Output the (x, y) coordinate of the center of the cell containing the given text.  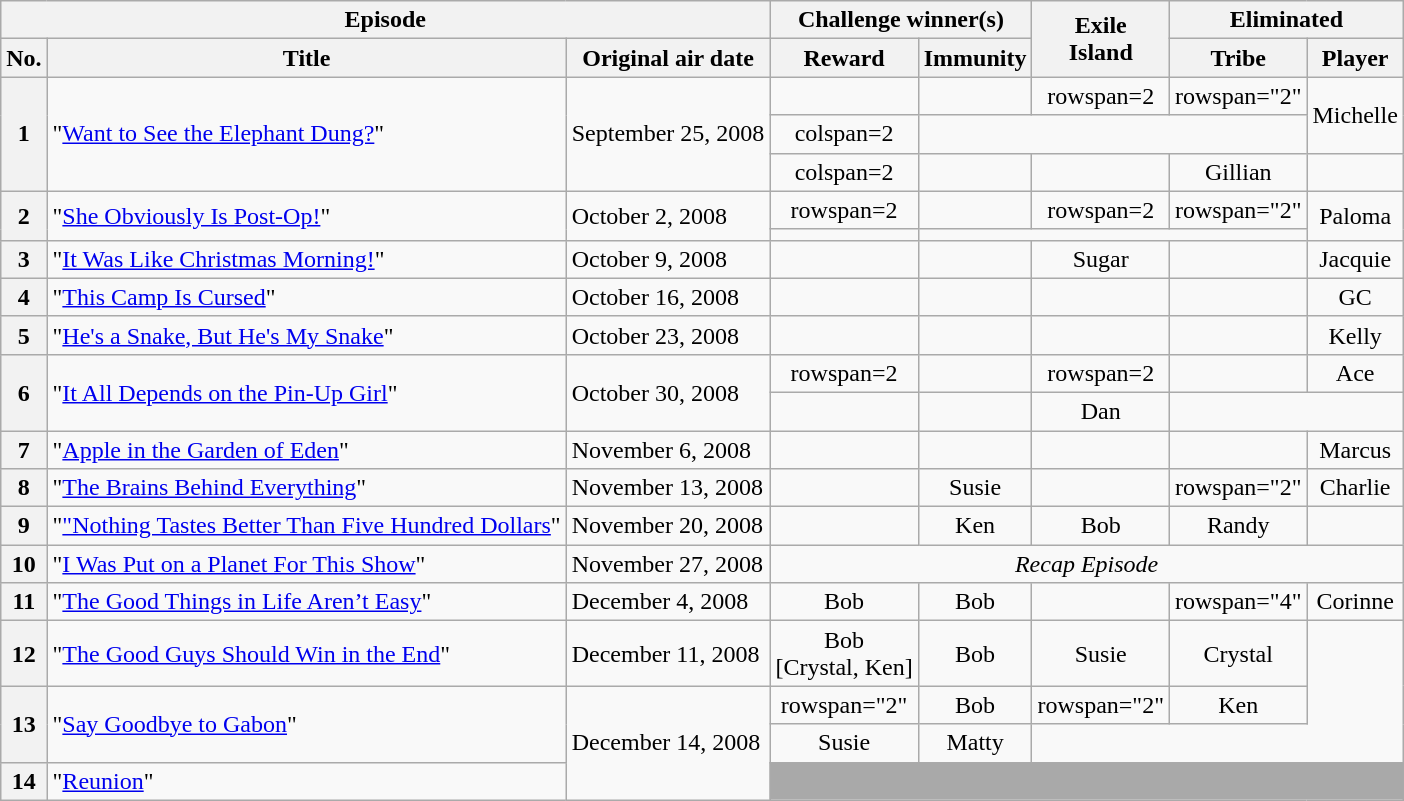
"Reunion" (306, 781)
13 (24, 724)
Dan (1101, 411)
December 14, 2008 (668, 743)
7 (24, 449)
14 (24, 781)
October 9, 2008 (668, 259)
October 2, 2008 (668, 216)
"I Was Put on a Planet For This Show" (306, 564)
"The Good Guys Should Win in the End" (306, 654)
2 (24, 216)
December 4, 2008 (668, 602)
3 (24, 259)
Player (1355, 58)
Paloma (1355, 216)
Recap Episode (1086, 564)
Crystal (1238, 654)
October 30, 2008 (668, 392)
6 (24, 392)
Original air date (668, 58)
November 27, 2008 (668, 564)
"It Was Like Christmas Morning!" (306, 259)
rowspan="4" (1238, 602)
Eliminated (1286, 20)
GC (1355, 297)
1 (24, 134)
"Apple in the Garden of Eden" (306, 449)
September 25, 2008 (668, 134)
Corinne (1355, 602)
Reward (844, 58)
ExileIsland (1101, 39)
Bob[Crystal, Ken] (844, 654)
Tribe (1238, 58)
Matty (975, 743)
""Nothing Tastes Better Than Five Hundred Dollars" (306, 526)
No. (24, 58)
12 (24, 654)
Michelle (1355, 115)
"She Obviously Is Post-Op!" (306, 216)
"This Camp Is Cursed" (306, 297)
Challenge winner(s) (901, 20)
"It All Depends on the Pin-Up Girl" (306, 392)
October 23, 2008 (668, 335)
Randy (1238, 526)
Ace (1355, 373)
"He's a Snake, But He's My Snake" (306, 335)
"Want to See the Elephant Dung?" (306, 134)
November 6, 2008 (668, 449)
8 (24, 488)
November 20, 2008 (668, 526)
Marcus (1355, 449)
Jacquie (1355, 259)
Charlie (1355, 488)
"The Brains Behind Everything" (306, 488)
December 11, 2008 (668, 654)
9 (24, 526)
5 (24, 335)
Title (306, 58)
October 16, 2008 (668, 297)
Episode (386, 20)
4 (24, 297)
Gillian (1238, 172)
Immunity (975, 58)
11 (24, 602)
Sugar (1101, 259)
November 13, 2008 (668, 488)
Kelly (1355, 335)
"The Good Things in Life Aren’t Easy" (306, 602)
"Say Goodbye to Gabon" (306, 724)
10 (24, 564)
